Pinpoint the cell where the given text exists, returning its [x, y] midpoint coordinate. 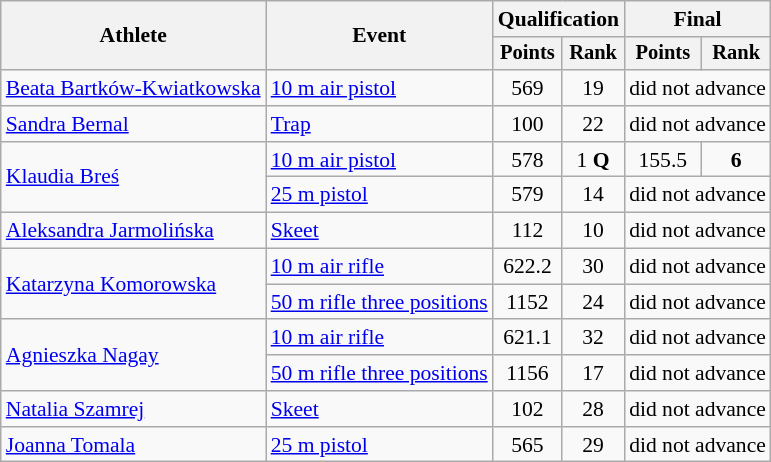
6 [736, 160]
Natalia Szamrej [134, 409]
Athlete [134, 36]
1156 [528, 373]
Sandra Bernal [134, 124]
Katarzyna Komorowska [134, 284]
Trap [380, 124]
1152 [528, 302]
Aleksandra Jarmolińska [134, 231]
17 [593, 373]
25 m pistol [380, 195]
579 [528, 195]
112 [528, 231]
24 [593, 302]
10 [593, 231]
569 [528, 88]
Final [698, 19]
Agnieszka Nagay [134, 356]
30 [593, 267]
102 [528, 409]
1 Q [593, 160]
622.2 [528, 267]
32 [593, 338]
621.1 [528, 338]
578 [528, 160]
Klaudia Breś [134, 178]
100 [528, 124]
Beata Bartków-Kwiatkowska [134, 88]
155.5 [662, 160]
22 [593, 124]
14 [593, 195]
19 [593, 88]
Event [380, 36]
28 [593, 409]
Qualification [558, 19]
